Detect which cell encompasses the target text, then output its (x, y) center coordinate. 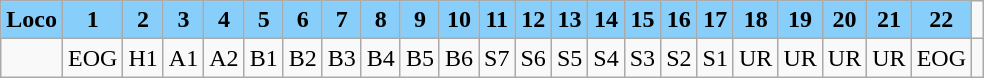
10 (458, 20)
15 (642, 20)
S2 (679, 58)
S7 (497, 58)
S6 (533, 58)
8 (380, 20)
19 (800, 20)
S3 (642, 58)
B2 (302, 58)
20 (844, 20)
11 (497, 20)
B5 (420, 58)
Loco (32, 20)
16 (679, 20)
22 (941, 20)
A1 (183, 58)
S5 (569, 58)
17 (715, 20)
12 (533, 20)
B4 (380, 58)
4 (224, 20)
5 (264, 20)
S4 (606, 58)
H1 (143, 58)
14 (606, 20)
A2 (224, 58)
18 (755, 20)
B6 (458, 58)
7 (342, 20)
9 (420, 20)
S1 (715, 58)
3 (183, 20)
6 (302, 20)
2 (143, 20)
B1 (264, 58)
13 (569, 20)
21 (889, 20)
B3 (342, 58)
1 (92, 20)
